Search for the cell housing the specified text and yield its (x, y) center coordinate. 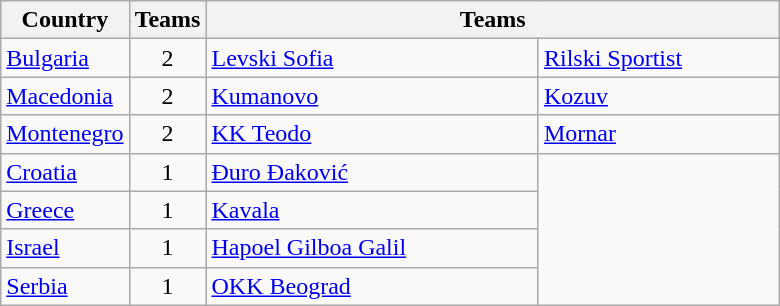
Kavala (372, 210)
Macedonia (65, 96)
Montenegro (65, 134)
Serbia (65, 286)
Israel (65, 248)
OKK Beograd (372, 286)
Rilski Sportist (658, 58)
Đuro Đaković (372, 172)
Croatia (65, 172)
Bulgaria (65, 58)
Kumanovo (372, 96)
Greece (65, 210)
Levski Sofia (372, 58)
Country (65, 20)
Mornar (658, 134)
Hapoel Gilboa Galil (372, 248)
Kozuv (658, 96)
KK Teodo (372, 134)
